For the text-containing cell, return its midpoint in [X, Y] coordinate format. 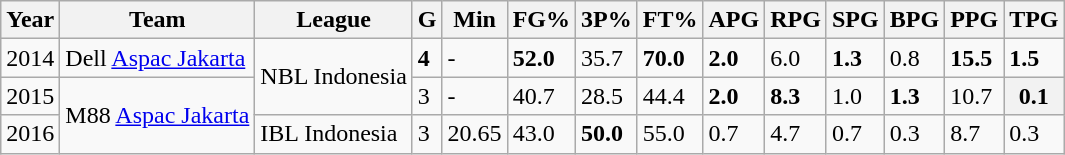
2014 [30, 58]
43.0 [541, 134]
0.1 [1034, 96]
APG [734, 20]
IBL Indonesia [334, 134]
League [334, 20]
28.5 [607, 96]
FG% [541, 20]
Team [158, 20]
8.7 [974, 134]
8.3 [796, 96]
NBL Indonesia [334, 77]
1.0 [855, 96]
SPG [855, 20]
M88 Aspac Jakarta [158, 115]
Min [474, 20]
FT% [670, 20]
52.0 [541, 58]
40.7 [541, 96]
4 [427, 58]
BPG [914, 20]
44.4 [670, 96]
55.0 [670, 134]
0.8 [914, 58]
3P% [607, 20]
2015 [30, 96]
G [427, 20]
50.0 [607, 134]
70.0 [670, 58]
4.7 [796, 134]
RPG [796, 20]
6.0 [796, 58]
35.7 [607, 58]
PPG [974, 20]
Dell Aspac Jakarta [158, 58]
2016 [30, 134]
TPG [1034, 20]
10.7 [974, 96]
1.5 [1034, 58]
20.65 [474, 134]
15.5 [974, 58]
Year [30, 20]
